Scan for the cell matching the given text and deliver its [X, Y] coordinate at center. 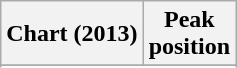
Chart (2013) [72, 34]
Peakposition [189, 34]
